Scan for the cell matching the given text and deliver its [x, y] coordinate at center. 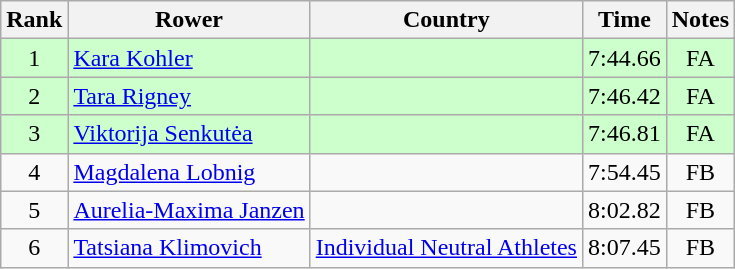
7:46.42 [624, 96]
Kara Kohler [189, 58]
8:07.45 [624, 248]
Aurelia-Maxima Janzen [189, 210]
Time [624, 20]
Rower [189, 20]
Viktorija Senkutėa [189, 134]
Country [446, 20]
1 [34, 58]
4 [34, 172]
3 [34, 134]
Magdalena Lobnig [189, 172]
7:44.66 [624, 58]
Rank [34, 20]
Tara Rigney [189, 96]
7:46.81 [624, 134]
Tatsiana Klimovich [189, 248]
Notes [700, 20]
7:54.45 [624, 172]
Individual Neutral Athletes [446, 248]
6 [34, 248]
2 [34, 96]
5 [34, 210]
8:02.82 [624, 210]
